Determine the [x, y] coordinate at the center of the cell enclosing the given text.  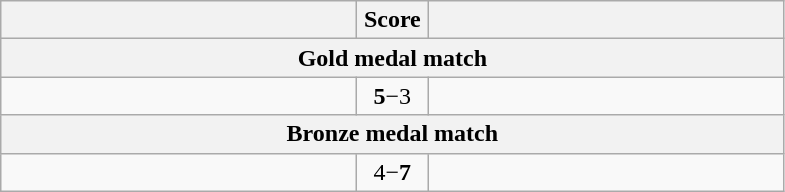
Bronze medal match [392, 134]
4−7 [392, 172]
Gold medal match [392, 58]
Score [392, 20]
5−3 [392, 96]
